Determine the [x, y] coordinate at the center of the cell enclosing the given text.  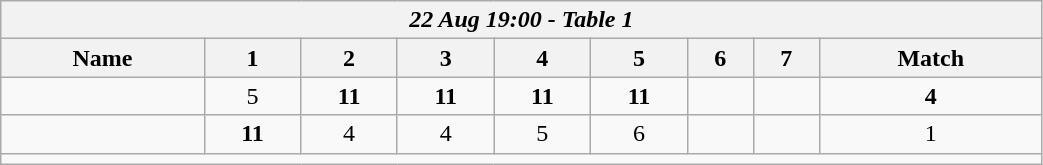
Name [102, 58]
7 [786, 58]
3 [446, 58]
Match [930, 58]
22 Aug 19:00 - Table 1 [522, 20]
2 [350, 58]
